Return (x, y) of the center of cell containing provided text 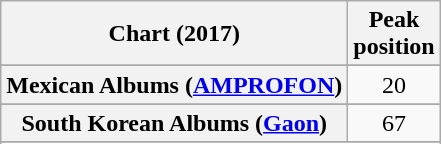
20 (394, 85)
Mexican Albums (AMPROFON) (174, 85)
Chart (2017) (174, 34)
South Korean Albums (Gaon) (174, 123)
67 (394, 123)
Peak position (394, 34)
